Locate the cell with the specified text and output its [x, y] center coordinate. 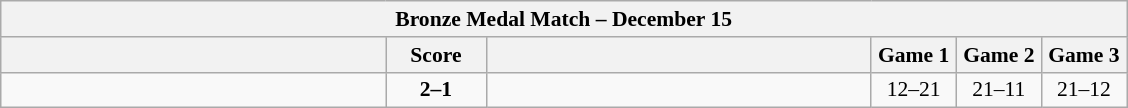
21–11 [998, 90]
21–12 [1084, 90]
12–21 [914, 90]
Game 3 [1084, 55]
2–1 [436, 90]
Game 2 [998, 55]
Score [436, 55]
Game 1 [914, 55]
Bronze Medal Match – December 15 [564, 19]
